Detect which cell encompasses the target text, then output its [x, y] center coordinate. 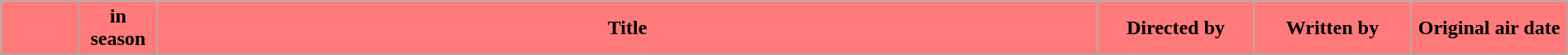
Directed by [1176, 28]
in season [117, 28]
Original air date [1489, 28]
Written by [1331, 28]
Title [627, 28]
